Search for the cell housing the specified text and yield its (X, Y) center coordinate. 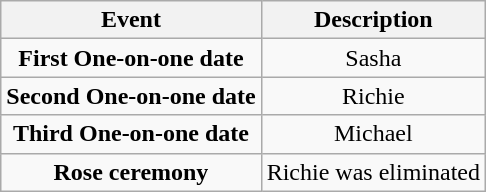
Second One-on-one date (131, 96)
Richie (373, 96)
First One-on-one date (131, 58)
Sasha (373, 58)
Richie was eliminated (373, 172)
Rose ceremony (131, 172)
Description (373, 20)
Third One-on-one date (131, 134)
Michael (373, 134)
Event (131, 20)
